From the cell containing the given text, extract its center point as (x, y) coordinate. 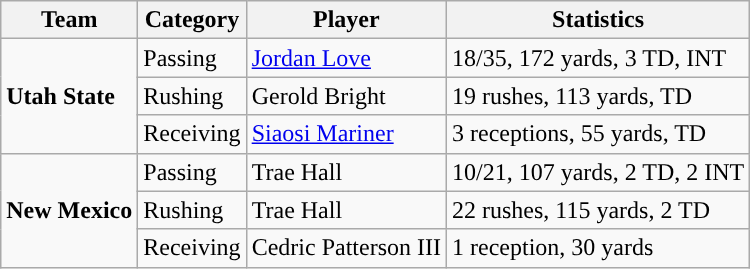
10/21, 107 yards, 2 TD, 2 INT (598, 172)
Jordan Love (346, 58)
Utah State (70, 96)
Team (70, 20)
3 receptions, 55 yards, TD (598, 134)
New Mexico (70, 210)
Gerold Bright (346, 96)
Cedric Patterson III (346, 248)
Category (192, 20)
18/35, 172 yards, 3 TD, INT (598, 58)
22 rushes, 115 yards, 2 TD (598, 210)
Siaosi Mariner (346, 134)
Statistics (598, 20)
19 rushes, 113 yards, TD (598, 96)
1 reception, 30 yards (598, 248)
Player (346, 20)
